Detect which cell encompasses the target text, then output its [X, Y] center coordinate. 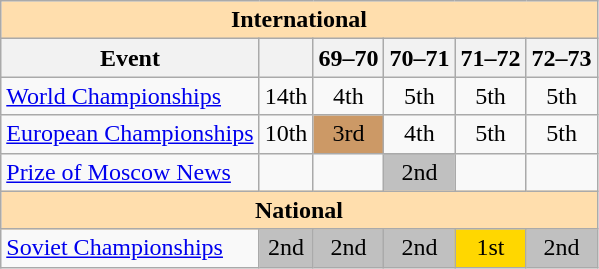
Event [130, 58]
European Championships [130, 134]
10th [286, 134]
69–70 [348, 58]
National [299, 210]
14th [286, 96]
72–73 [562, 58]
Soviet Championships [130, 248]
International [299, 20]
World Championships [130, 96]
1st [490, 248]
3rd [348, 134]
Prize of Moscow News [130, 172]
71–72 [490, 58]
70–71 [420, 58]
